Detect which cell encompasses the target text, then output its [X, Y] center coordinate. 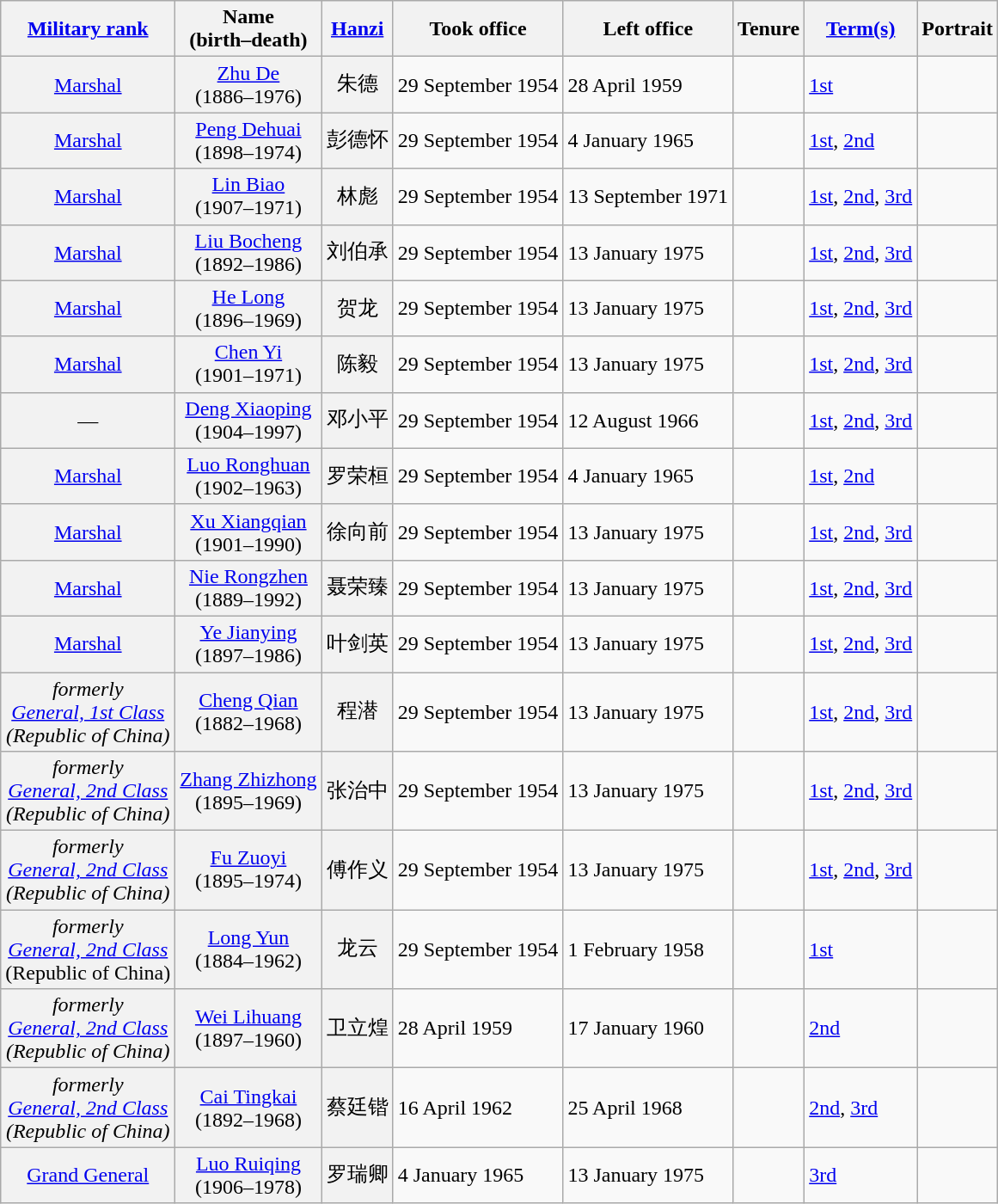
2nd [861, 1029]
3rd [861, 1175]
Cai Tingkai(1892–1968) [248, 1108]
龙云 [358, 949]
叶剑英 [358, 643]
Term(s) [861, 29]
Left office [648, 29]
Zhang Zhizhong(1895–1969) [248, 791]
罗瑞卿 [358, 1175]
Lin Biao(1907–1971) [248, 196]
Portrait [958, 29]
Nie Rongzhen(1889–1992) [248, 588]
Long Yun(1884–1962) [248, 949]
Name(birth–death) [248, 29]
12 August 1966 [648, 420]
formerlyGeneral, 1st Class(Republic of China) [88, 712]
Peng Dehuai(1898–1974) [248, 141]
贺龙 [358, 308]
He Long(1896–1969) [248, 308]
Chen Yi(1901–1971) [248, 365]
彭德怀 [358, 141]
林彪 [358, 196]
陈毅 [358, 365]
Wei Lihuang(1897–1960) [248, 1029]
Hanzi [358, 29]
Grand General [88, 1175]
25 April 1968 [648, 1108]
徐向前 [358, 531]
2nd, 3rd [861, 1108]
Cheng Qian(1882–1968) [248, 712]
1 February 1958 [648, 949]
17 January 1960 [648, 1029]
程潜 [358, 712]
刘伯承 [358, 253]
卫立煌 [358, 1029]
罗荣桓 [358, 476]
Luo Ruiqing(1906–1978) [248, 1175]
Liu Bocheng(1892–1986) [248, 253]
Zhu De(1886–1976) [248, 84]
张治中 [358, 791]
傅作义 [358, 870]
Deng Xiaoping(1904–1997) [248, 420]
邓小平 [358, 420]
— [88, 420]
Luo Ronghuan(1902–1963) [248, 476]
16 April 1962 [478, 1108]
13 September 1971 [648, 196]
朱德 [358, 84]
Ye Jianying(1897–1986) [248, 643]
Tenure [768, 29]
Military rank [88, 29]
Took office [478, 29]
聂荣臻 [358, 588]
Fu Zuoyi(1895–1974) [248, 870]
蔡廷锴 [358, 1108]
Xu Xiangqian(1901–1990) [248, 531]
